Pinpoint the cell where the given text exists, returning its (X, Y) midpoint coordinate. 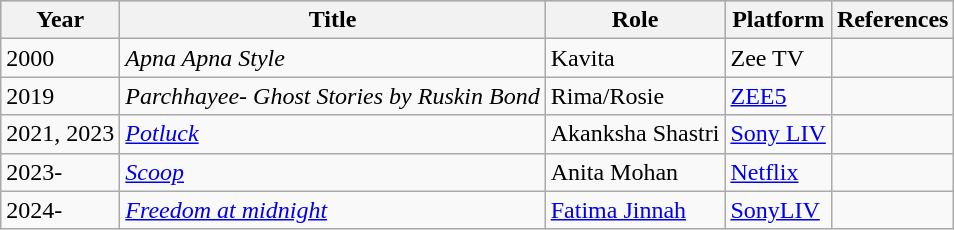
Anita Mohan (635, 172)
SonyLIV (778, 210)
2019 (60, 96)
Sony LIV (778, 134)
Parchhayee- Ghost Stories by Ruskin Bond (332, 96)
2000 (60, 58)
Zee TV (778, 58)
Potluck (332, 134)
References (892, 20)
Kavita (635, 58)
ZEE5 (778, 96)
Akanksha Shastri (635, 134)
Platform (778, 20)
2023- (60, 172)
Netflix (778, 172)
2024- (60, 210)
Apna Apna Style (332, 58)
Scoop (332, 172)
Fatima Jinnah (635, 210)
Role (635, 20)
Year (60, 20)
Title (332, 20)
Freedom at midnight (332, 210)
Rima/Rosie (635, 96)
2021, 2023 (60, 134)
